Detect which cell encompasses the target text, then output its [X, Y] center coordinate. 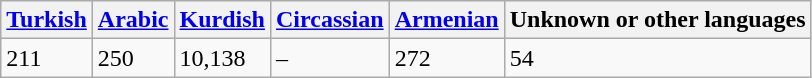
Unknown or other languages [658, 20]
Armenian [446, 20]
Arabic [133, 20]
250 [133, 58]
54 [658, 58]
211 [47, 58]
10,138 [222, 58]
272 [446, 58]
Circassian [330, 20]
Kurdish [222, 20]
Turkish [47, 20]
– [330, 58]
